Extract the (X, Y) coordinate from the center of the cell holding the provided text.  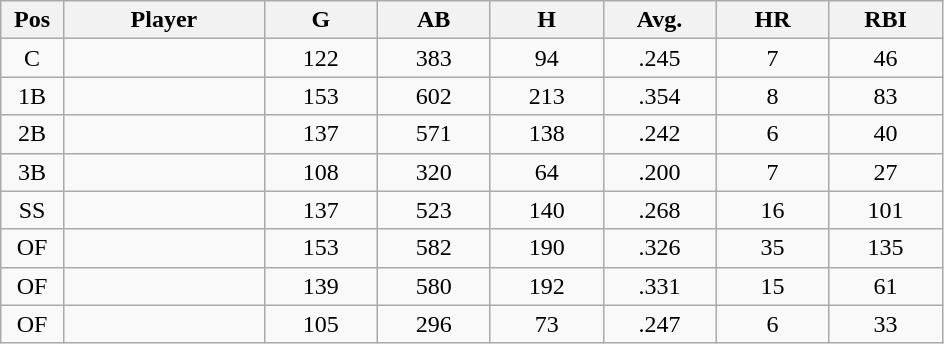
8 (772, 96)
AB (434, 20)
138 (546, 134)
.331 (660, 286)
213 (546, 96)
94 (546, 58)
.245 (660, 58)
SS (32, 210)
192 (546, 286)
RBI (886, 20)
135 (886, 248)
46 (886, 58)
.354 (660, 96)
33 (886, 324)
73 (546, 324)
Pos (32, 20)
139 (320, 286)
582 (434, 248)
383 (434, 58)
320 (434, 172)
2B (32, 134)
.268 (660, 210)
523 (434, 210)
1B (32, 96)
.247 (660, 324)
602 (434, 96)
27 (886, 172)
580 (434, 286)
108 (320, 172)
16 (772, 210)
35 (772, 248)
H (546, 20)
296 (434, 324)
64 (546, 172)
3B (32, 172)
40 (886, 134)
61 (886, 286)
83 (886, 96)
C (32, 58)
140 (546, 210)
15 (772, 286)
G (320, 20)
Player (164, 20)
HR (772, 20)
122 (320, 58)
105 (320, 324)
101 (886, 210)
190 (546, 248)
Avg. (660, 20)
.326 (660, 248)
571 (434, 134)
.242 (660, 134)
.200 (660, 172)
